Scan for the cell matching the given text and deliver its [X, Y] coordinate at center. 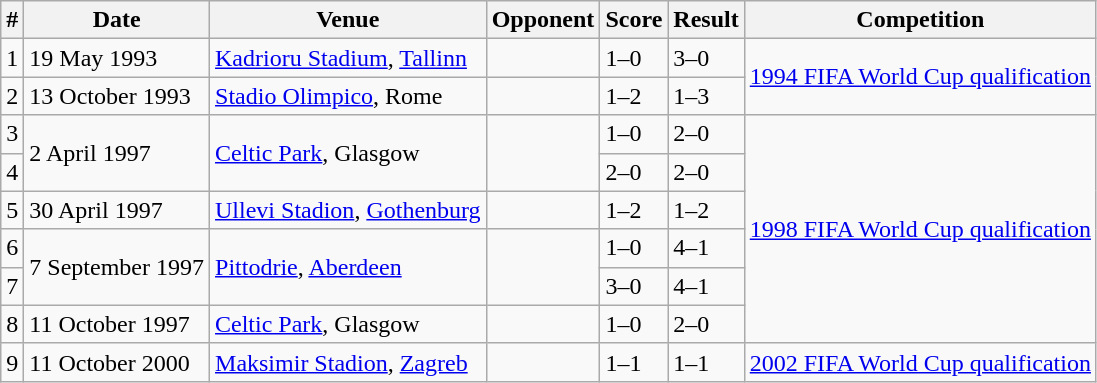
2002 FIFA World Cup qualification [920, 362]
1998 FIFA World Cup qualification [920, 229]
Competition [920, 20]
Kadrioru Stadium, Tallinn [348, 58]
3 [12, 134]
Venue [348, 20]
1 [12, 58]
2 [12, 96]
11 October 1997 [117, 324]
6 [12, 248]
Opponent [543, 20]
2 April 1997 [117, 153]
7 September 1997 [117, 267]
Stadio Olimpico, Rome [348, 96]
Ullevi Stadion, Gothenburg [348, 210]
4 [12, 172]
1994 FIFA World Cup qualification [920, 77]
Date [117, 20]
11 October 2000 [117, 362]
5 [12, 210]
1–3 [706, 96]
7 [12, 286]
19 May 1993 [117, 58]
Score [634, 20]
Result [706, 20]
# [12, 20]
30 April 1997 [117, 210]
9 [12, 362]
Maksimir Stadion, Zagreb [348, 362]
13 October 1993 [117, 96]
8 [12, 324]
Pittodrie, Aberdeen [348, 267]
